Output the (x, y) coordinate of the center of the cell containing the given text.  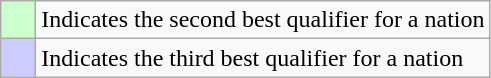
Indicates the second best qualifier for a nation (263, 20)
Indicates the third best qualifier for a nation (263, 58)
